Pinpoint the cell where the given text exists, returning its (x, y) midpoint coordinate. 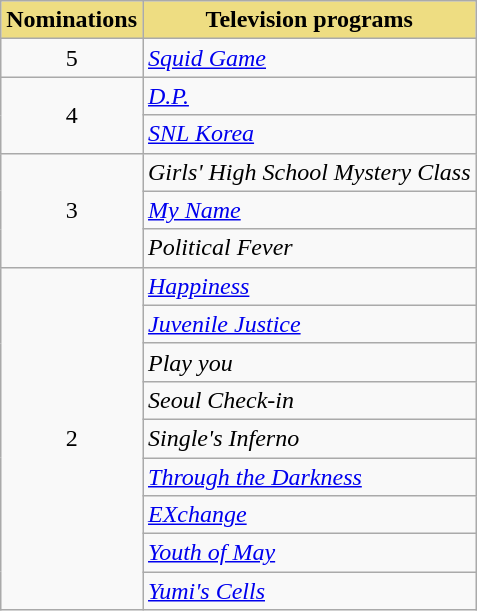
EXchange (309, 515)
Play you (309, 362)
Squid Game (309, 58)
SNL Korea (309, 134)
3 (72, 210)
Youth of May (309, 553)
5 (72, 58)
Happiness (309, 286)
My Name (309, 210)
Television programs (309, 20)
Nominations (72, 20)
Through the Darkness (309, 477)
Yumi's Cells (309, 591)
2 (72, 438)
Single's Inferno (309, 438)
Juvenile Justice (309, 324)
Girls' High School Mystery Class (309, 172)
4 (72, 115)
Political Fever (309, 248)
D.P. (309, 96)
Seoul Check-in (309, 400)
